Capture the cell that displays the provided text and extract its (x, y) central coordinate. 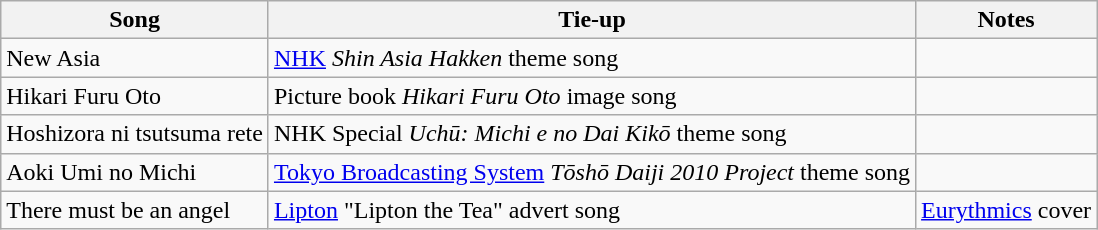
Lipton "Lipton the Tea" advert song (592, 210)
Hoshizora ni tsutsuma rete (135, 134)
New Asia (135, 58)
NHK Special Uchū: Michi e no Dai Kikō theme song (592, 134)
Aoki Umi no Michi (135, 172)
Eurythmics cover (1006, 210)
Picture book Hikari Furu Oto image song (592, 96)
Tokyo Broadcasting System Tōshō Daiji 2010 Project theme song (592, 172)
Song (135, 20)
Tie-up (592, 20)
NHK Shin Asia Hakken theme song (592, 58)
Notes (1006, 20)
Hikari Furu Oto (135, 96)
There must be an angel (135, 210)
